Identify which cell holds the provided text, then report its [x, y] central coordinate. 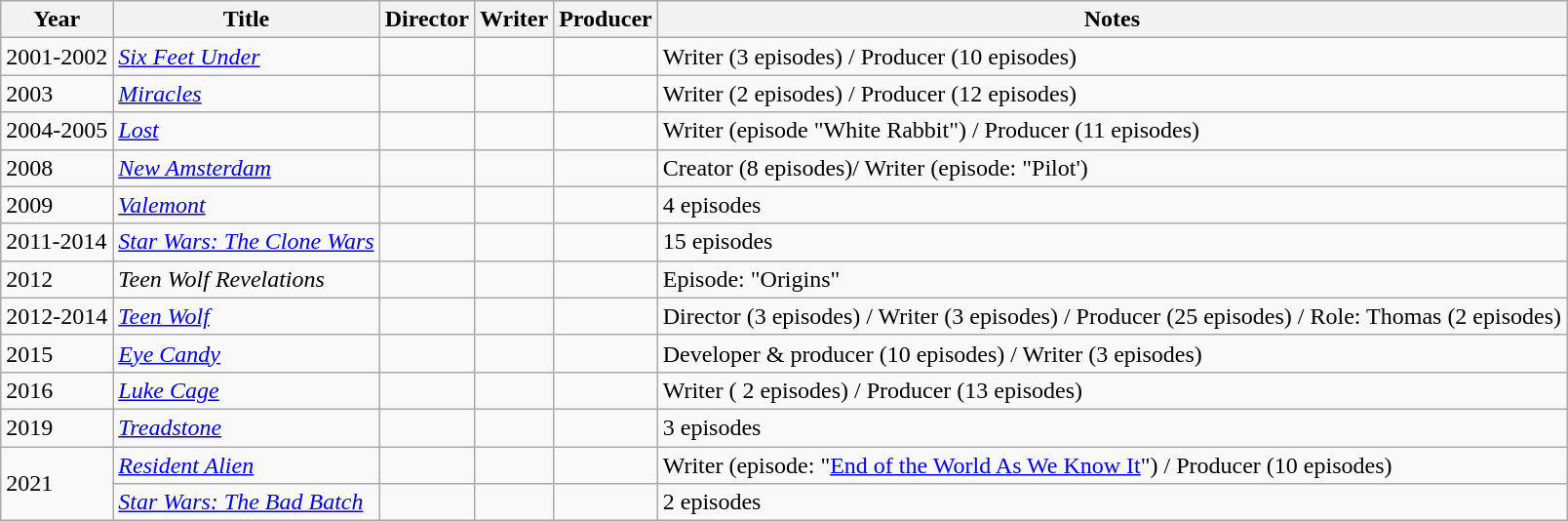
Writer (3 episodes) / Producer (10 episodes) [1112, 57]
Writer (2 episodes) / Producer (12 episodes) [1112, 94]
Title [246, 20]
Writer (episode: "End of the World As We Know It") / Producer (10 episodes) [1112, 465]
Developer & producer (10 episodes) / Writer (3 episodes) [1112, 353]
2012 [57, 279]
2004-2005 [57, 131]
Episode: "Origins" [1112, 279]
Treadstone [246, 427]
Luke Cage [246, 390]
Writer [513, 20]
15 episodes [1112, 242]
3 episodes [1112, 427]
Star Wars: The Clone Wars [246, 242]
Miracles [246, 94]
Six Feet Under [246, 57]
2016 [57, 390]
Lost [246, 131]
2015 [57, 353]
2021 [57, 484]
Valemont [246, 205]
Notes [1112, 20]
Creator (8 episodes)/ Writer (episode: "Pilot') [1112, 168]
2011-2014 [57, 242]
Writer ( 2 episodes) / Producer (13 episodes) [1112, 390]
2001-2002 [57, 57]
Eye Candy [246, 353]
Director [427, 20]
Director (3 episodes) / Writer (3 episodes) / Producer (25 episodes) / Role: Thomas (2 episodes) [1112, 316]
Teen Wolf Revelations [246, 279]
Writer (episode "White Rabbit") / Producer (11 episodes) [1112, 131]
New Amsterdam [246, 168]
2 episodes [1112, 502]
Producer [607, 20]
2009 [57, 205]
Star Wars: The Bad Batch [246, 502]
Year [57, 20]
2008 [57, 168]
2019 [57, 427]
4 episodes [1112, 205]
Teen Wolf [246, 316]
2003 [57, 94]
Resident Alien [246, 465]
2012-2014 [57, 316]
